Identify which cell holds the provided text, then report its [x, y] central coordinate. 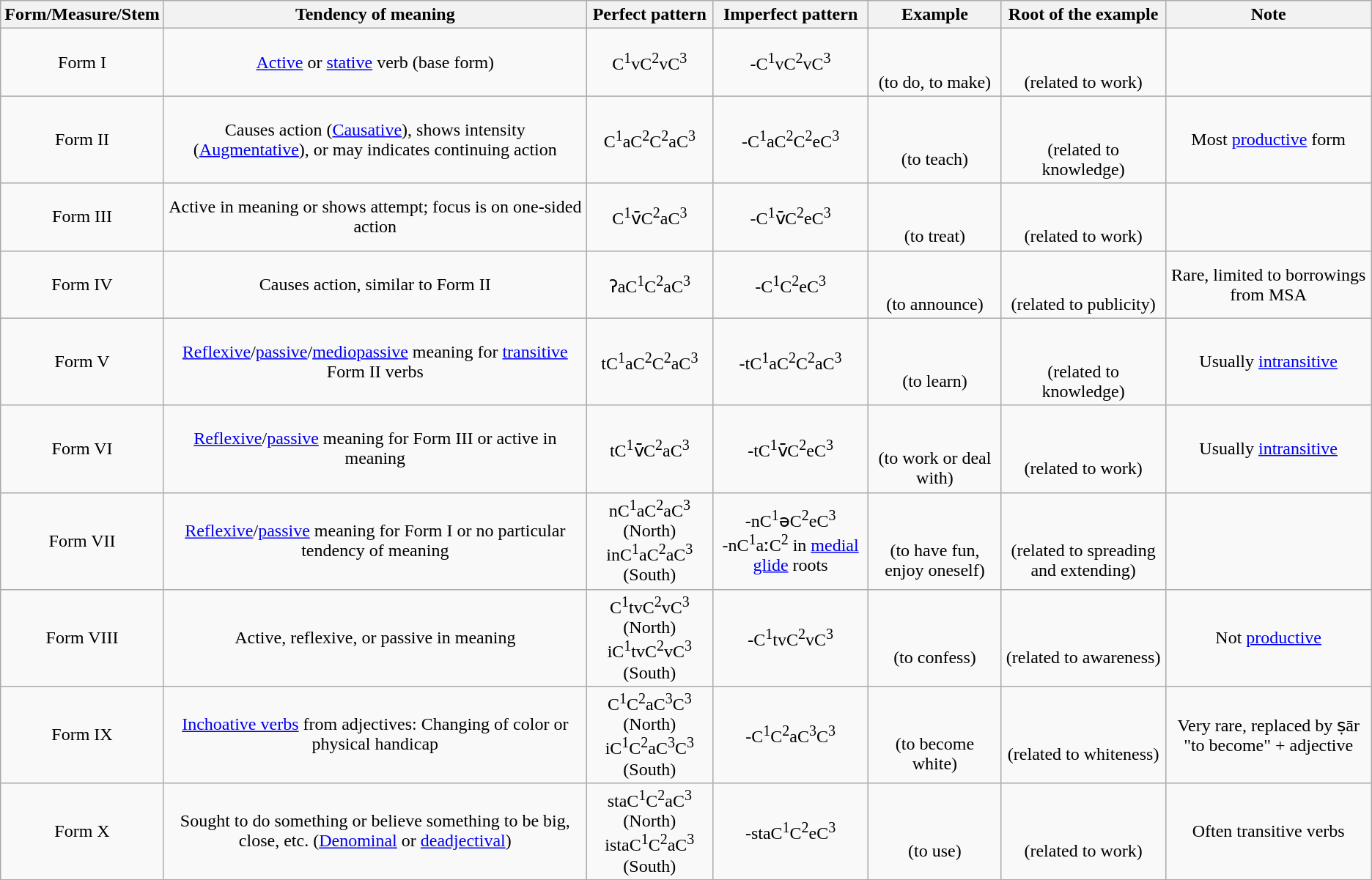
Active or stative verb (base form) [375, 62]
Reflexive/passive meaning for Form III or active in meaning [375, 448]
C1C2aC3C3 (North) iC1C2aC3C3 (South) [649, 734]
Form V [82, 362]
Rare, limited to borrowings from MSA [1268, 284]
-nC1ǝC2eC3-nC1aːC2 in medial glide roots [790, 541]
(related to awareness) [1083, 637]
(to have fun, enjoy oneself) [935, 541]
Reflexive/passive/mediopassive meaning for transitive Form II verbs [375, 362]
ʔaC1C2aC3 [649, 284]
-C1v̄C2eC3 [790, 217]
Sought to do something or believe something to be big, close, etc. (Denominal or deadjectival) [375, 831]
(to do, to make) [935, 62]
-C1vC2vC3 [790, 62]
Form I [82, 62]
Form/Measure/Stem [82, 15]
C1tvC2vC3 (North) iC1tvC2vC3 (South) [649, 637]
Example [935, 15]
(to confess) [935, 637]
Often transitive verbs [1268, 831]
Causes action, similar to Form II [375, 284]
Causes action (Causative), shows intensity (Augmentative), or may indicates continuing action [375, 139]
Form III [82, 217]
(to treat) [935, 217]
Inchoative verbs from adjectives: Changing of color or physical handicap [375, 734]
Tendency of meaning [375, 15]
Form IX [82, 734]
Perfect pattern [649, 15]
C1vC2vC3 [649, 62]
(to learn) [935, 362]
Form II [82, 139]
Form VI [82, 448]
Form IV [82, 284]
(to announce) [935, 284]
-tC1v̄C2eC3 [790, 448]
(related to whiteness) [1083, 734]
Imperfect pattern [790, 15]
(to teach) [935, 139]
(to become white) [935, 734]
-C1C2aC3C3 [790, 734]
(to work or deal with) [935, 448]
tC1v̄C2aC3 [649, 448]
Root of the example [1083, 15]
-tC1aC2C2aC3 [790, 362]
Active in meaning or shows attempt; focus is on one-sided action [375, 217]
C1aC2C2aC3 [649, 139]
-C1C2eC3 [790, 284]
nC1aC2aC3 (North) inC1aC2aC3 (South) [649, 541]
tC1aC2C2aC3 [649, 362]
(related to publicity) [1083, 284]
-C1aC2C2eC3 [790, 139]
C1v̄C2aC3 [649, 217]
Not productive [1268, 637]
Very rare, replaced by ṣār "to become" + adjective [1268, 734]
-C1tvC2vC3 [790, 637]
Note [1268, 15]
(related to spreading and extending) [1083, 541]
(to use) [935, 831]
Reflexive/passive meaning for Form I or no particular tendency of meaning [375, 541]
Most productive form [1268, 139]
Active, reflexive, or passive in meaning [375, 637]
Form VIII [82, 637]
Form X [82, 831]
-staC1C2eC3 [790, 831]
Form VII [82, 541]
staC1C2aC3 (North) istaC1C2aC3 (South) [649, 831]
